Return the [X, Y] coordinate for the center point of the cell that contains the specified text.  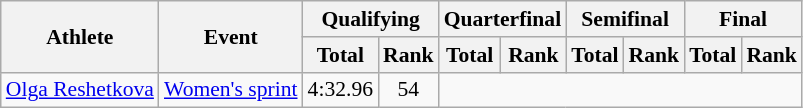
Women's sprint [231, 90]
Quarterfinal [503, 19]
4:32.96 [340, 90]
Event [231, 36]
Semifinal [625, 19]
Athlete [80, 36]
Qualifying [371, 19]
Olga Reshetkova [80, 90]
Final [743, 19]
54 [408, 90]
